Locate the cell with the specified text and output its [x, y] center coordinate. 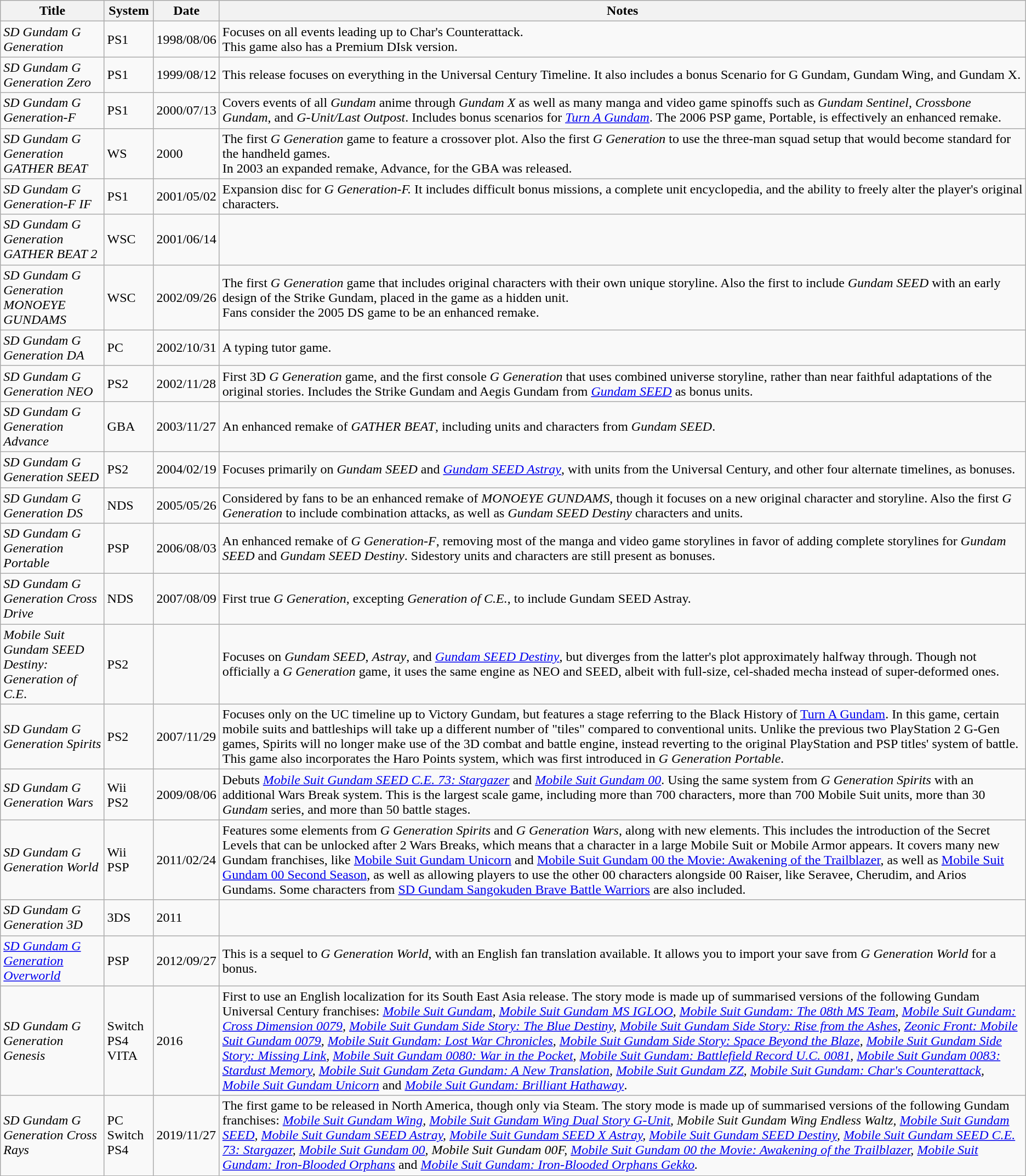
SD Gundam G Generation Advance [53, 426]
2002/10/31 [186, 347]
SD Gundam G Generation MONOEYE GUNDAMS [53, 297]
SD Gundam G Generation-F IF [53, 196]
An enhanced remake of GATHER BEAT, including units and characters from Gundam SEED. [623, 426]
2016 [186, 1041]
2009/08/06 [186, 795]
SD Gundam G Generation SEED [53, 469]
SD Gundam G Generation Spirits [53, 737]
2007/11/29 [186, 737]
SD Gundam G Generation GATHER BEAT [53, 153]
PC [129, 347]
A typing tutor game. [623, 347]
Notes [623, 11]
SD Gundam G Generation 3D [53, 917]
SD Gundam G Generation Zero [53, 75]
2000/07/13 [186, 111]
2006/08/03 [186, 549]
SwitchPS4 VITA [129, 1041]
Focuses primarily on Gundam SEED and Gundam SEED Astray, with units from the Universal Century, and other four alternate timelines, as bonuses. [623, 469]
SD Gundam G Generation Cross Rays [53, 1135]
1998/08/06 [186, 39]
Focuses on all events leading up to Char's Counterattack.This game also has a Premium DIsk version. [623, 39]
2011 [186, 917]
System [129, 11]
SD Gundam G Generation Overworld [53, 961]
2001/06/14 [186, 239]
SD Gundam G Generation [53, 39]
WiiPS2 [129, 795]
Mobile Suit Gundam SEED Destiny: Generation of C.E. [53, 664]
2003/11/27 [186, 426]
2019/11/27 [186, 1135]
2005/05/26 [186, 505]
First true G Generation, excepting Generation of C.E., to include Gundam SEED Astray. [623, 599]
SD Gundam G Generation DS [53, 505]
SD Gundam G Generation Cross Drive [53, 599]
1999/08/12 [186, 75]
2002/09/26 [186, 297]
SD Gundam G Generation World [53, 860]
2004/02/19 [186, 469]
SD Gundam G Generation DA [53, 347]
GBA [129, 426]
WiiPSP [129, 860]
2001/05/02 [186, 196]
This release focuses on everything in the Universal Century Timeline. It also includes a bonus Scenario for G Gundam, Gundam Wing, and Gundam X. [623, 75]
2012/09/27 [186, 961]
2011/02/24 [186, 860]
SD Gundam G Generation-F [53, 111]
2000 [186, 153]
SD Gundam G Generation GATHER BEAT 2 [53, 239]
SD Gundam G Generation Portable [53, 549]
Title [53, 11]
Date [186, 11]
2007/08/09 [186, 599]
2002/11/28 [186, 384]
SD Gundam G Generation Wars [53, 795]
3DS [129, 917]
WS [129, 153]
PCSwitch PS4 [129, 1135]
SD Gundam G Generation NEO [53, 384]
SD Gundam G Generation Genesis [53, 1041]
